For the text-containing cell, return its midpoint in (x, y) coordinate format. 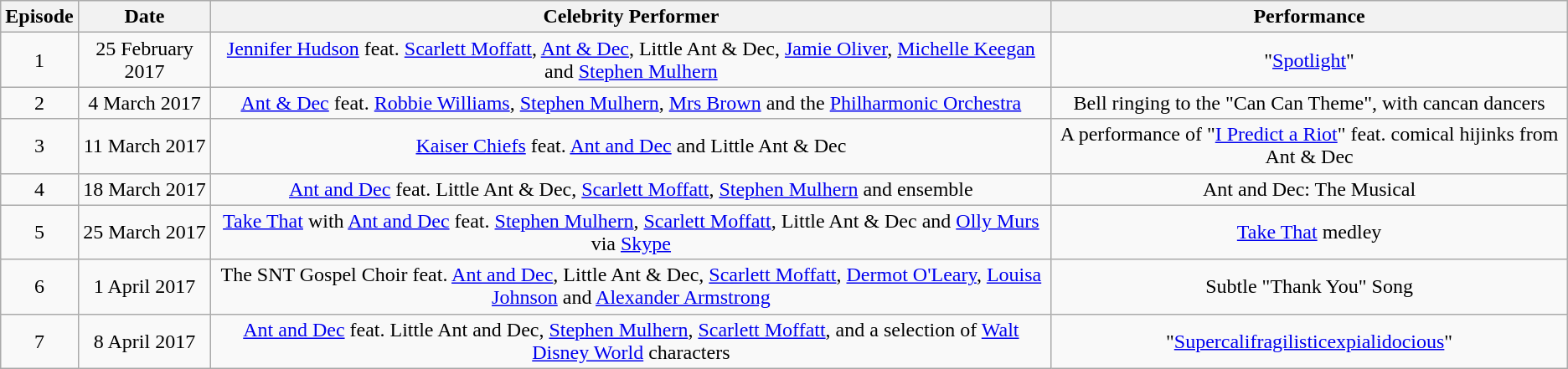
"Supercalifragilisticexpialidocious" (1309, 341)
4 March 2017 (144, 103)
2 (39, 103)
Ant & Dec feat. Robbie Williams, Stephen Mulhern, Mrs Brown and the Philharmonic Orchestra (632, 103)
Take That with Ant and Dec feat. Stephen Mulhern, Scarlett Moffatt, Little Ant & Dec and Olly Murs via Skype (632, 233)
"Spotlight" (1309, 60)
8 April 2017 (144, 341)
A performance of "I Predict a Riot" feat. comical hijinks from Ant & Dec (1309, 146)
Kaiser Chiefs feat. Ant and Dec and Little Ant & Dec (632, 146)
The SNT Gospel Choir feat. Ant and Dec, Little Ant & Dec, Scarlett Moffatt, Dermot O'Leary, Louisa Johnson and Alexander Armstrong (632, 286)
Ant and Dec: The Musical (1309, 189)
Episode (39, 17)
Take That medley (1309, 233)
4 (39, 189)
25 February 2017 (144, 60)
25 March 2017 (144, 233)
7 (39, 341)
11 March 2017 (144, 146)
Celebrity Performer (632, 17)
Jennifer Hudson feat. Scarlett Moffatt, Ant & Dec, Little Ant & Dec, Jamie Oliver, Michelle Keegan and Stephen Mulhern (632, 60)
1 (39, 60)
Bell ringing to the "Can Can Theme", with cancan dancers (1309, 103)
Subtle "Thank You" Song (1309, 286)
3 (39, 146)
6 (39, 286)
Performance (1309, 17)
Ant and Dec feat. Little Ant and Dec, Stephen Mulhern, Scarlett Moffatt, and a selection of Walt Disney World characters (632, 341)
Ant and Dec feat. Little Ant & Dec, Scarlett Moffatt, Stephen Mulhern and ensemble (632, 189)
1 April 2017 (144, 286)
18 March 2017 (144, 189)
5 (39, 233)
Date (144, 17)
